Pinpoint the cell where the given text exists, returning its (x, y) midpoint coordinate. 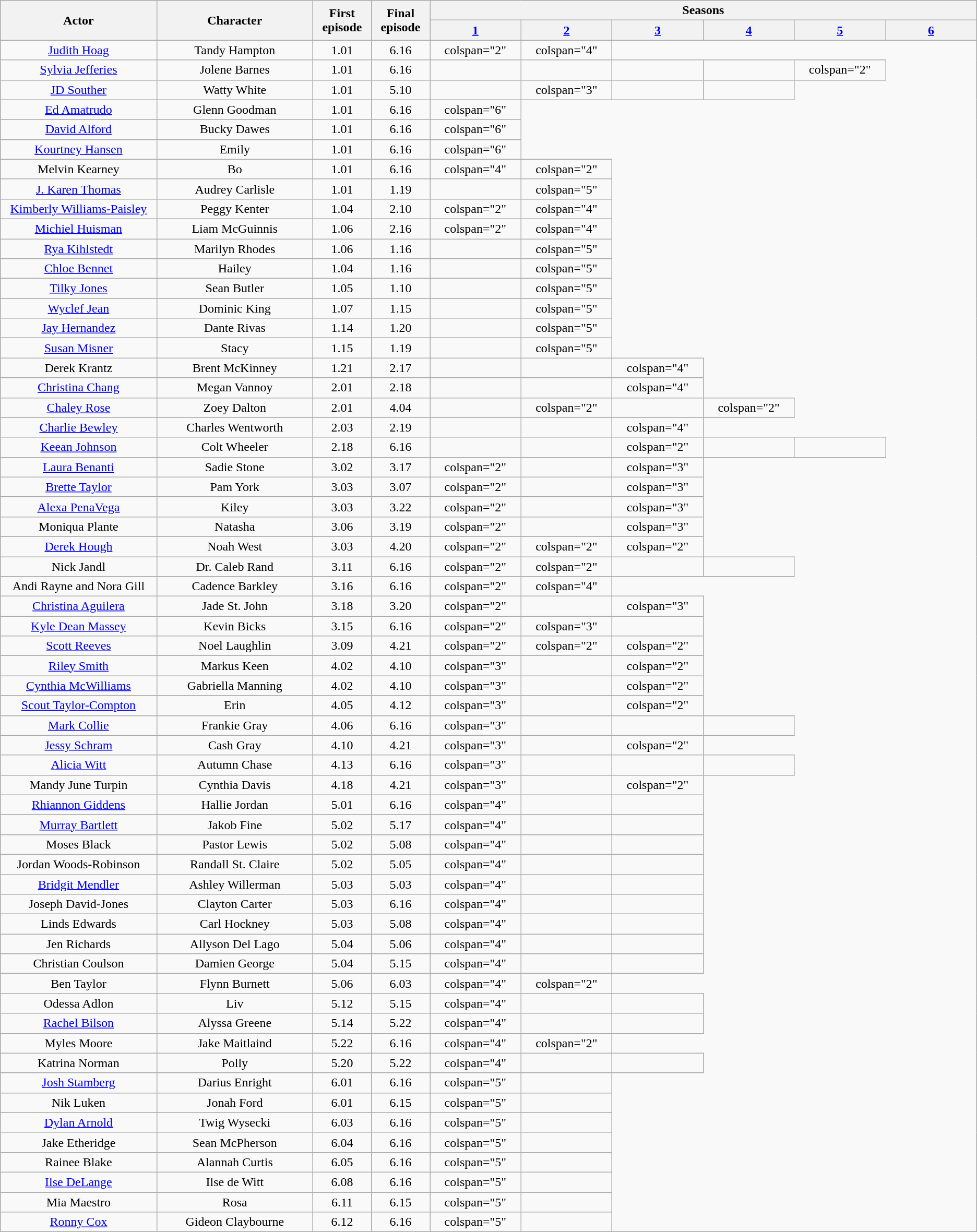
5.14 (342, 1023)
Chaley Rose (78, 408)
Melvin Kearney (78, 169)
Stacy (235, 348)
Alyssa Greene (235, 1023)
Autumn Chase (235, 765)
Odessa Adlon (78, 1003)
Randall St. Claire (235, 864)
Cash Gray (235, 745)
3.07 (400, 487)
Jakob Fine (235, 824)
2.16 (400, 229)
Linds Edwards (78, 924)
Nik Luken (78, 1103)
Judith Hoag (78, 50)
Dylan Arnold (78, 1122)
Charles Wentworth (235, 427)
6.11 (342, 1202)
4.13 (342, 765)
3.22 (400, 507)
Cynthia Davis (235, 785)
Jen Richards (78, 944)
David Alford (78, 129)
2.03 (342, 427)
Tandy Hampton (235, 50)
Scout Taylor-Compton (78, 705)
Jordan Woods-Robinson (78, 864)
Jessy Schram (78, 745)
4.06 (342, 725)
4.20 (400, 546)
Rhiannon Giddens (78, 805)
Glenn Goodman (235, 110)
5.12 (342, 1003)
Pam York (235, 487)
Damien George (235, 964)
Mark Collie (78, 725)
6.04 (342, 1142)
Joseph David-Jones (78, 904)
Wyclef Jean (78, 308)
Polly (235, 1063)
6 (931, 30)
6.08 (342, 1182)
Frankie Gray (235, 725)
Nick Jandl (78, 566)
Andi Rayne and Nora Gill (78, 587)
6.12 (342, 1222)
Dr. Caleb Rand (235, 566)
4 (748, 30)
Bucky Dawes (235, 129)
Kyle Dean Massey (78, 626)
2.19 (400, 427)
5.01 (342, 805)
1 (476, 30)
Kiley (235, 507)
Jolene Barnes (235, 70)
5.20 (342, 1063)
4.18 (342, 785)
Character (235, 20)
Bridgit Mendler (78, 884)
Keean Johnson (78, 447)
Tilky Jones (78, 289)
Dante Rivas (235, 328)
Moniqua Plante (78, 527)
Ben Taylor (78, 984)
Jonah Ford (235, 1103)
Christina Chang (78, 388)
Seasons (704, 10)
Actor (78, 20)
Gideon Claybourne (235, 1222)
Gabriella Manning (235, 686)
Carl Hockney (235, 924)
Rachel Bilson (78, 1023)
Jade St. John (235, 606)
Dominic King (235, 308)
Ashley Willerman (235, 884)
Christian Coulson (78, 964)
Megan Vannoy (235, 388)
Katrina Norman (78, 1063)
Derek Krantz (78, 368)
Peggy Kenter (235, 209)
Darius Enright (235, 1083)
2.17 (400, 368)
Alannah Curtis (235, 1162)
Jay Hernandez (78, 328)
Hallie Jordan (235, 805)
3.15 (342, 626)
Christina Aguilera (78, 606)
Sadie Stone (235, 467)
Final episode (400, 20)
4.05 (342, 705)
4.12 (400, 705)
3.06 (342, 527)
3.11 (342, 566)
Mia Maestro (78, 1202)
Watty White (235, 90)
Susan Misner (78, 348)
Bo (235, 169)
Audrey Carlisle (235, 189)
2.10 (400, 209)
Twig Wysecki (235, 1122)
Chloe Bennet (78, 269)
Natasha (235, 527)
3 (658, 30)
J. Karen Thomas (78, 189)
1.05 (342, 289)
Josh Stamberg (78, 1083)
Charlie Bewley (78, 427)
Liv (235, 1003)
Kimberly Williams-Paisley (78, 209)
Noel Laughlin (235, 646)
Noah West (235, 546)
1.07 (342, 308)
First episode (342, 20)
Myles Moore (78, 1043)
Ilse DeLange (78, 1182)
Brent McKinney (235, 368)
3.19 (400, 527)
Rya Kihlstedt (78, 249)
6.05 (342, 1162)
5 (840, 30)
Ronny Cox (78, 1222)
2 (567, 30)
Pastor Lewis (235, 844)
Sylvia Jefferies (78, 70)
1.21 (342, 368)
1.14 (342, 328)
Mandy June Turpin (78, 785)
Hailey (235, 269)
4.04 (400, 408)
Kevin Bicks (235, 626)
Cadence Barkley (235, 587)
5.10 (400, 90)
Zoey Dalton (235, 408)
Moses Black (78, 844)
5.17 (400, 824)
Michiel Huisman (78, 229)
Emily (235, 149)
Alicia Witt (78, 765)
5.05 (400, 864)
Jake Maitlaind (235, 1043)
Liam McGuinnis (235, 229)
Laura Benanti (78, 467)
Kourtney Hansen (78, 149)
Cynthia McWilliams (78, 686)
3.02 (342, 467)
Rainee Blake (78, 1162)
1.10 (400, 289)
Jake Etheridge (78, 1142)
Sean Butler (235, 289)
JD Souther (78, 90)
Flynn Burnett (235, 984)
Murray Bartlett (78, 824)
Markus Keen (235, 666)
Brette Taylor (78, 487)
Riley Smith (78, 666)
3.09 (342, 646)
Clayton Carter (235, 904)
Colt Wheeler (235, 447)
Scott Reeves (78, 646)
Ed Amatrudo (78, 110)
Alexa PenaVega (78, 507)
1.20 (400, 328)
Ilse de Witt (235, 1182)
3.16 (342, 587)
3.17 (400, 467)
Derek Hough (78, 546)
Marilyn Rhodes (235, 249)
3.20 (400, 606)
Allyson Del Lago (235, 944)
Rosa (235, 1202)
3.18 (342, 606)
Sean McPherson (235, 1142)
Erin (235, 705)
